Return the (X, Y) coordinate for the center point of the cell that contains the specified text.  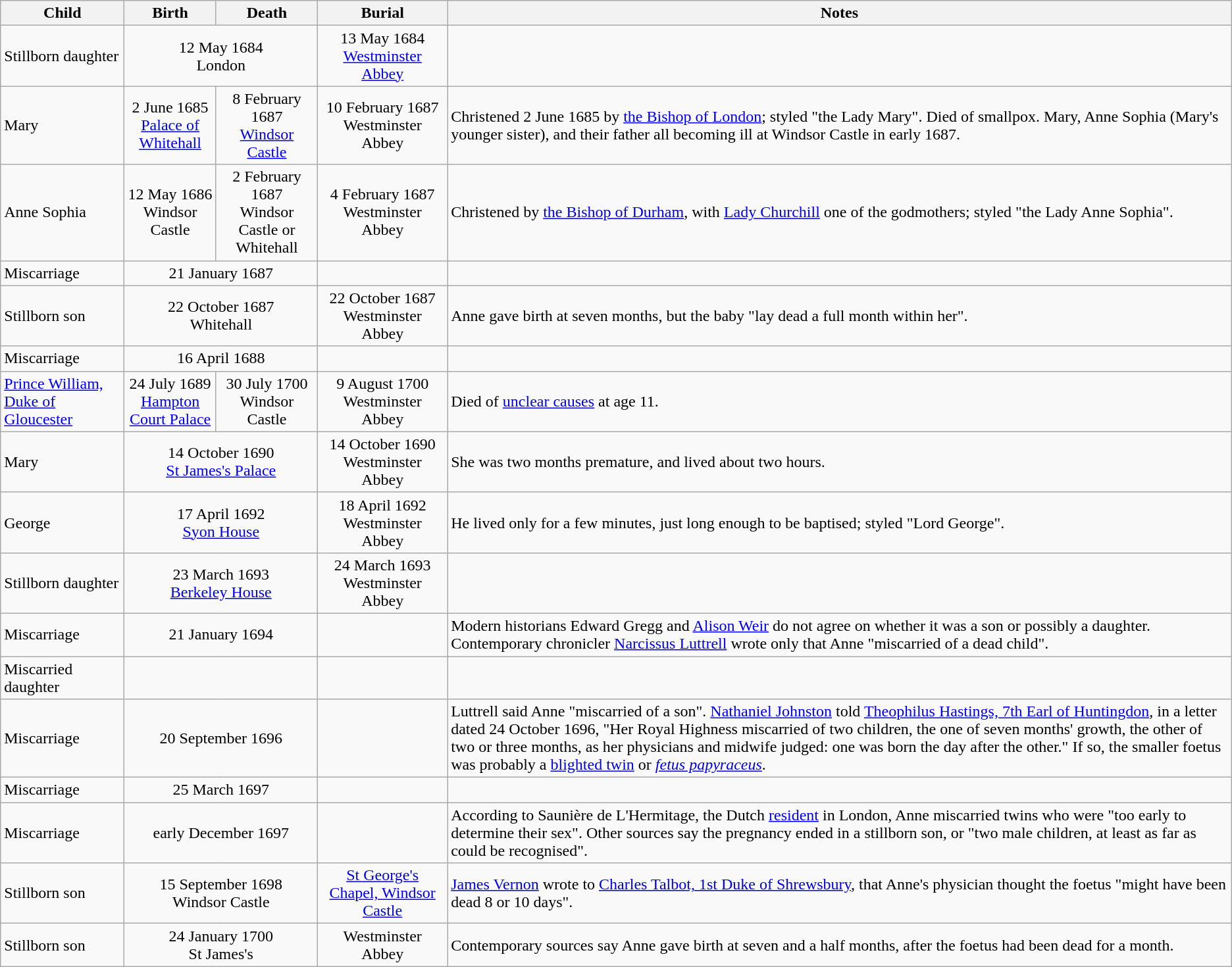
4 February 1687 Westminster Abbey (383, 212)
30 July 1700Windsor Castle (267, 401)
22 October 1687 Westminster Abbey (383, 316)
9 August 1700 Westminster Abbey (383, 401)
12 May 1686Windsor Castle (170, 212)
13 May 1684Westminster Abbey (383, 56)
8 February 1687Windsor Castle (267, 125)
18 April 1692 Westminster Abbey (383, 522)
23 March 1693Berkeley House (221, 583)
24 July 1689Hampton Court Palace (170, 401)
24 March 1693 Westminster Abbey (383, 583)
She was two months premature, and lived about two hours. (840, 462)
Anne gave birth at seven months, but the baby "lay dead a full month within her". (840, 316)
2 February 1687Windsor Castle or Whitehall (267, 212)
Death (267, 13)
Anne Sophia (63, 212)
14 October 1690 Westminster Abbey (383, 462)
2 June 1685Palace of Whitehall (170, 125)
25 March 1697 (221, 790)
Prince William, Duke of Gloucester (63, 401)
22 October 1687Whitehall (221, 316)
15 September 1698Windsor Castle (221, 893)
Child (63, 13)
He lived only for a few minutes, just long enough to be baptised; styled "Lord George". (840, 522)
Birth (170, 13)
17 April 1692Syon House (221, 522)
Died of unclear causes at age 11. (840, 401)
12 May 1684London (221, 56)
14 October 1690St James's Palace (221, 462)
16 April 1688 (221, 359)
Westminster Abbey (383, 945)
10 February 1687 Westminster Abbey (383, 125)
Christened by the Bishop of Durham, with Lady Churchill one of the godmothers; styled "the Lady Anne Sophia". (840, 212)
21 January 1687 (221, 273)
24 January 1700St James's (221, 945)
early December 1697 (221, 833)
Miscarried daughter (63, 678)
St George's Chapel, Windsor Castle (383, 893)
Notes (840, 13)
Burial (383, 13)
Contemporary sources say Anne gave birth at seven and a half months, after the foetus had been dead for a month. (840, 945)
George (63, 522)
21 January 1694 (221, 634)
20 September 1696 (221, 738)
James Vernon wrote to Charles Talbot, 1st Duke of Shrewsbury, that Anne's physician thought the foetus "might have been dead 8 or 10 days". (840, 893)
